Determine the [X, Y] coordinate at the center of the cell enclosing the given text.  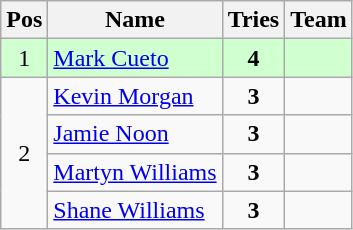
1 [24, 58]
Pos [24, 20]
Martyn Williams [135, 172]
Team [319, 20]
Name [135, 20]
Mark Cueto [135, 58]
Tries [254, 20]
Jamie Noon [135, 134]
2 [24, 153]
4 [254, 58]
Kevin Morgan [135, 96]
Shane Williams [135, 210]
